Determine the [x, y] coordinate at the center of the cell enclosing the given text.  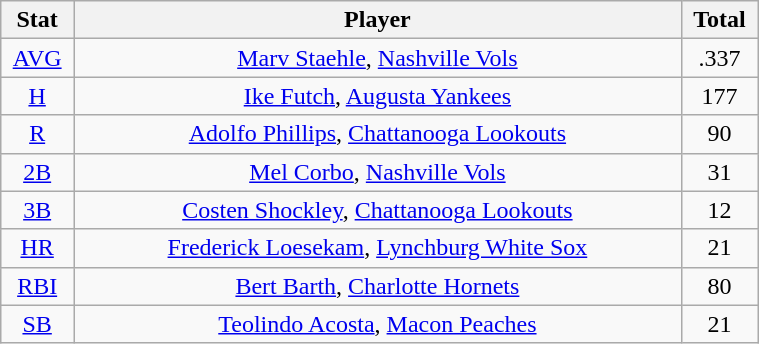
Teolindo Acosta, Macon Peaches [378, 324]
Frederick Loesekam, Lynchburg White Sox [378, 248]
2B [38, 172]
Bert Barth, Charlotte Hornets [378, 286]
90 [719, 134]
Total [719, 20]
R [38, 134]
Mel Corbo, Nashville Vols [378, 172]
Ike Futch, Augusta Yankees [378, 96]
12 [719, 210]
AVG [38, 58]
Costen Shockley, Chattanooga Lookouts [378, 210]
3B [38, 210]
31 [719, 172]
HR [38, 248]
Player [378, 20]
Stat [38, 20]
H [38, 96]
177 [719, 96]
Marv Staehle, Nashville Vols [378, 58]
SB [38, 324]
.337 [719, 58]
RBI [38, 286]
Adolfo Phillips, Chattanooga Lookouts [378, 134]
80 [719, 286]
